Return [x, y] of the center of cell containing provided text 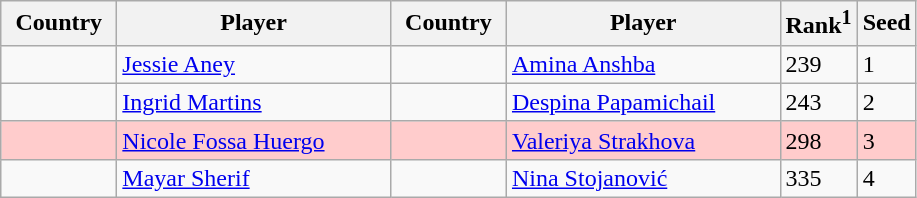
Despina Papamichail [643, 102]
Seed [886, 24]
Valeriya Strakhova [643, 140]
4 [886, 178]
Jessie Aney [254, 64]
Nina Stojanović [643, 178]
3 [886, 140]
Amina Anshba [643, 64]
Ingrid Martins [254, 102]
335 [818, 178]
2 [886, 102]
298 [818, 140]
239 [818, 64]
1 [886, 64]
Mayar Sherif [254, 178]
243 [818, 102]
Nicole Fossa Huergo [254, 140]
Rank1 [818, 24]
